Search for the cell housing the specified text and yield its [X, Y] center coordinate. 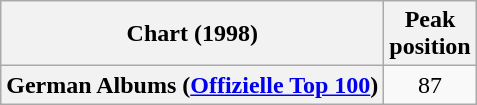
87 [430, 85]
German Albums (Offizielle Top 100) [192, 85]
Chart (1998) [192, 34]
Peakposition [430, 34]
